Capture the cell that displays the provided text and extract its [X, Y] central coordinate. 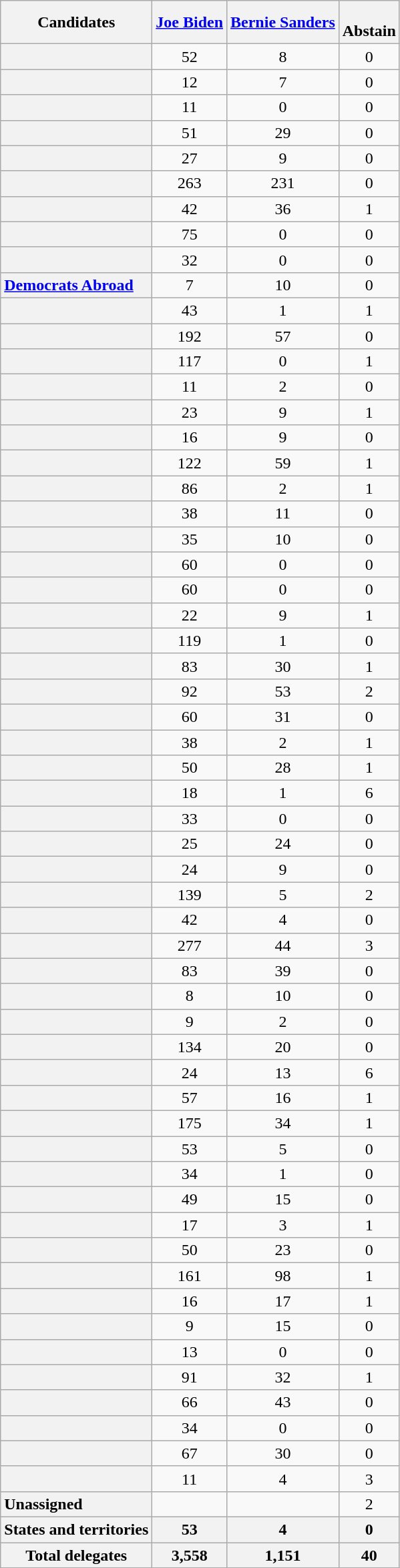
35 [190, 539]
40 [369, 1555]
36 [283, 209]
134 [190, 1047]
Total delegates [76, 1555]
231 [283, 183]
Democrats Abroad [76, 285]
27 [190, 158]
66 [190, 1403]
44 [283, 945]
51 [190, 133]
175 [190, 1123]
States and territories [76, 1529]
1,151 [283, 1555]
Abstain [369, 23]
31 [283, 717]
3,558 [190, 1555]
139 [190, 895]
122 [190, 463]
52 [190, 57]
49 [190, 1200]
86 [190, 488]
67 [190, 1453]
91 [190, 1377]
Candidates [76, 23]
Bernie Sanders [283, 23]
192 [190, 336]
119 [190, 641]
98 [283, 1276]
59 [283, 463]
28 [283, 768]
277 [190, 945]
Joe Biden [190, 23]
18 [190, 793]
263 [190, 183]
25 [190, 844]
29 [283, 133]
117 [190, 362]
39 [283, 971]
75 [190, 234]
33 [190, 819]
Unassigned [76, 1504]
12 [190, 82]
161 [190, 1276]
20 [283, 1047]
92 [190, 691]
22 [190, 615]
